Return [X, Y] of the center of cell containing provided text 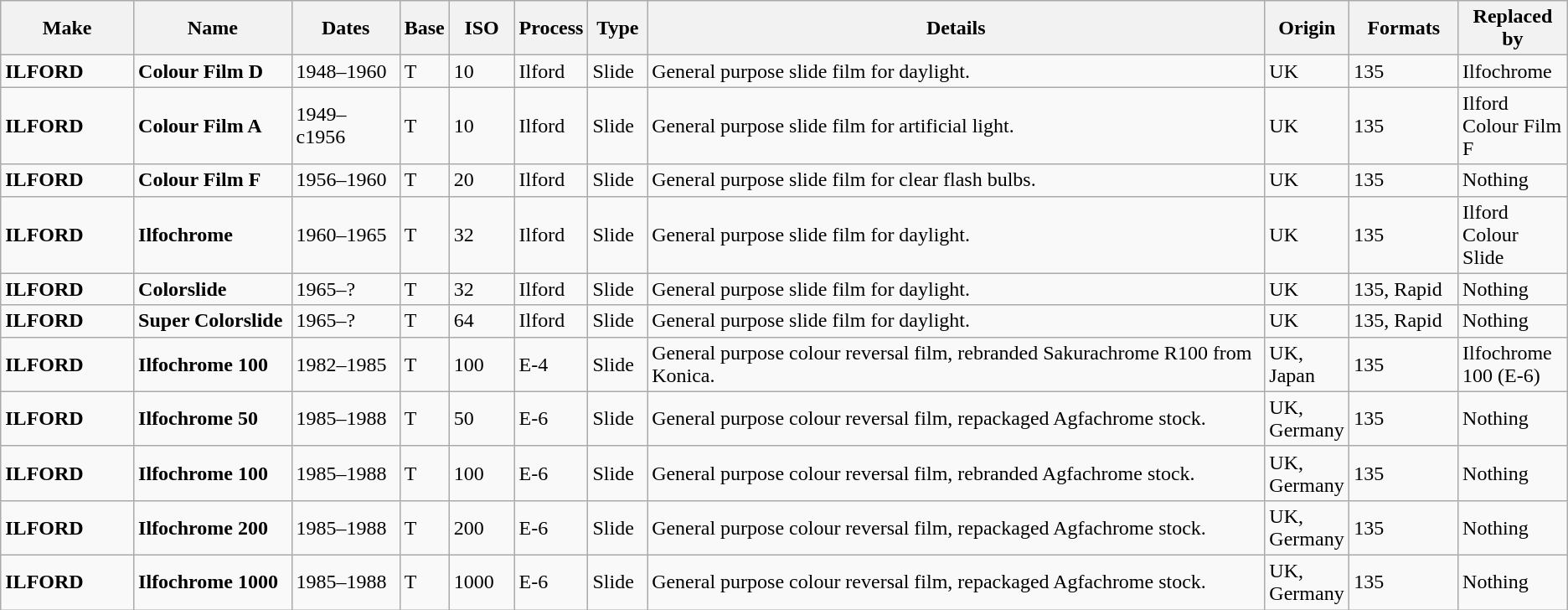
1982–1985 [345, 364]
Ilford Colour Slide [1513, 235]
Details [957, 28]
Origin [1307, 28]
1960–1965 [345, 235]
200 [482, 528]
General purpose slide film for clear flash bulbs. [957, 180]
Colorslide [213, 289]
ISO [482, 28]
Base [424, 28]
1000 [482, 582]
Ilfochrome 200 [213, 528]
General purpose colour reversal film, rebranded Agfachrome stock. [957, 473]
General purpose slide film for artificial light. [957, 126]
1949–c1956 [345, 126]
1948–1960 [345, 71]
1956–1960 [345, 180]
20 [482, 180]
Ilfochrome 100 (E-6) [1513, 364]
Type [618, 28]
Dates [345, 28]
Formats [1404, 28]
Make [67, 28]
Name [213, 28]
UK, Japan [1307, 364]
Super Colorslide [213, 321]
Ilford Colour Film F [1513, 126]
Replaced by [1513, 28]
Ilfochrome 1000 [213, 582]
E-4 [551, 364]
Process [551, 28]
Colour Film D [213, 71]
Colour Film F [213, 180]
50 [482, 419]
64 [482, 321]
Colour Film A [213, 126]
Ilfochrome 50 [213, 419]
General purpose colour reversal film, rebranded Sakurachrome R100 from Konica. [957, 364]
